Return the (X, Y) coordinate for the center point of the cell that contains the specified text.  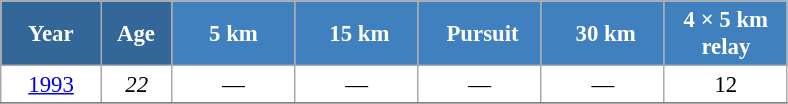
15 km (356, 34)
5 km (234, 34)
4 × 5 km relay (726, 34)
1993 (52, 85)
Age (136, 34)
12 (726, 85)
Pursuit (480, 34)
22 (136, 85)
Year (52, 34)
30 km (602, 34)
